Locate the cell with the specified text and output its (X, Y) center coordinate. 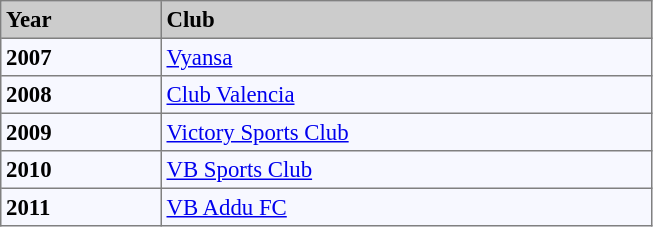
VB Sports Club (406, 170)
Vyansa (406, 57)
2009 (81, 132)
Club (406, 20)
VB Addu FC (406, 207)
Year (81, 20)
Club Valencia (406, 95)
Victory Sports Club (406, 132)
2011 (81, 207)
2008 (81, 95)
2010 (81, 170)
2007 (81, 57)
